Return (x, y) of the center of cell containing provided text 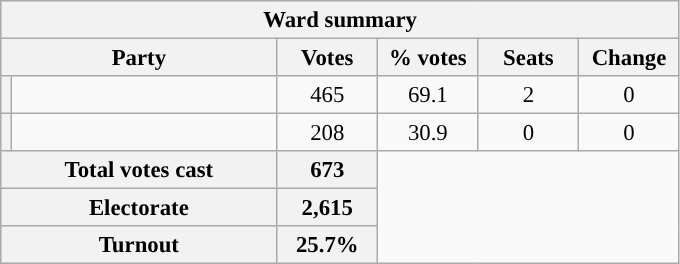
% votes (428, 58)
673 (328, 170)
465 (328, 95)
Votes (328, 58)
25.7% (328, 245)
Turnout (139, 245)
Seats (528, 58)
Total votes cast (139, 170)
Electorate (139, 208)
208 (328, 133)
Party (139, 58)
69.1 (428, 95)
Ward summary (340, 20)
2 (528, 95)
30.9 (428, 133)
2,615 (328, 208)
Change (630, 58)
